Scan for the cell matching the given text and deliver its [X, Y] coordinate at center. 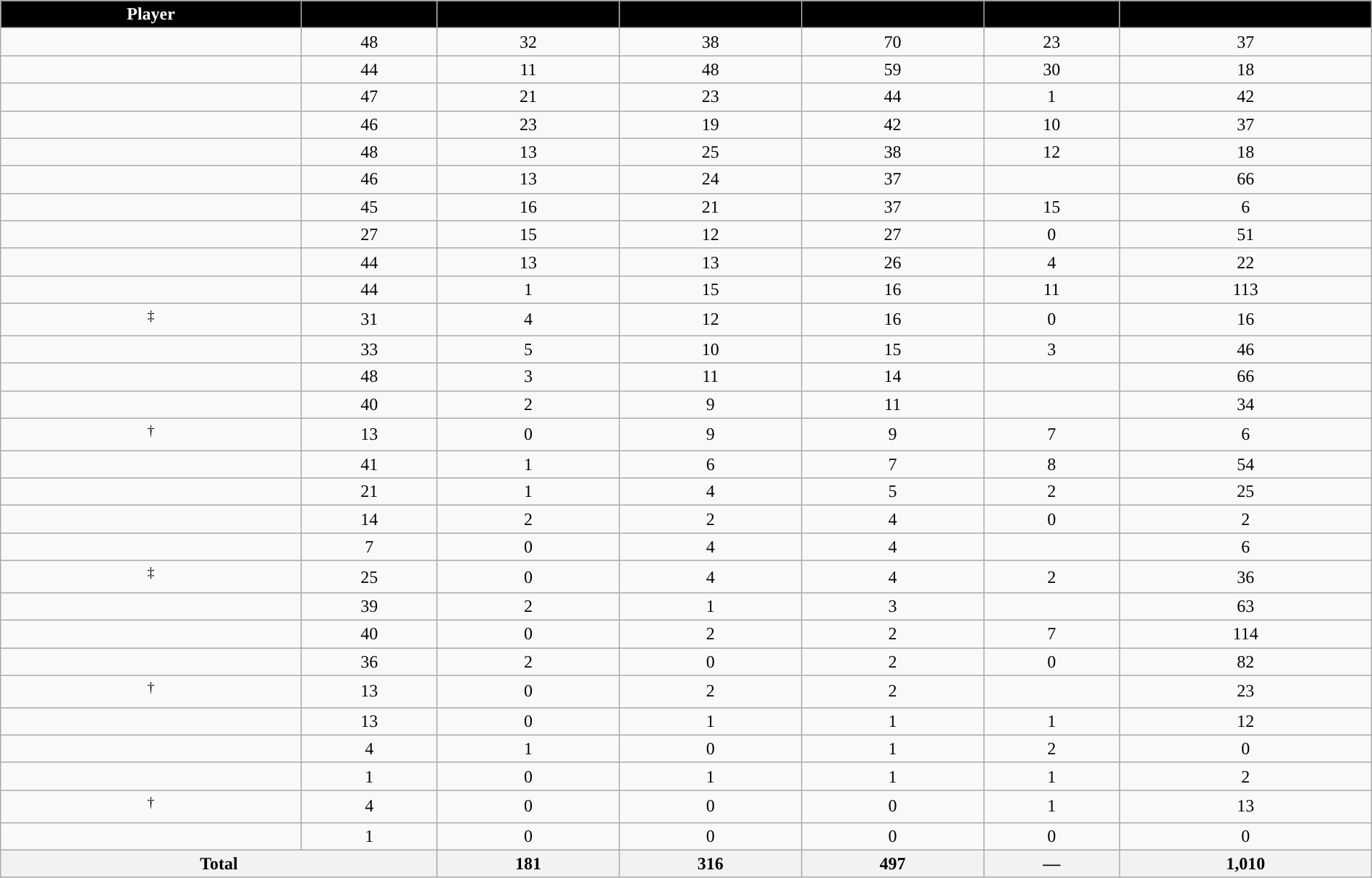
113 [1245, 289]
33 [369, 349]
39 [369, 607]
Total [219, 864]
8 [1051, 464]
181 [528, 864]
30 [1051, 69]
22 [1245, 262]
26 [893, 262]
— [1051, 864]
316 [711, 864]
54 [1245, 464]
31 [369, 320]
497 [893, 864]
41 [369, 464]
70 [893, 42]
19 [711, 124]
114 [1245, 634]
45 [369, 207]
Player [151, 14]
24 [711, 179]
59 [893, 69]
63 [1245, 607]
1,010 [1245, 864]
82 [1245, 662]
34 [1245, 404]
51 [1245, 234]
32 [528, 42]
47 [369, 97]
